Return [X, Y] of the center of cell containing provided text 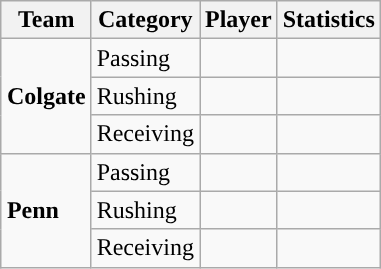
Category [145, 20]
Player [239, 20]
Statistics [328, 20]
Team [46, 20]
Colgate [46, 96]
Penn [46, 210]
